From the cell containing the given text, extract its center point as (X, Y) coordinate. 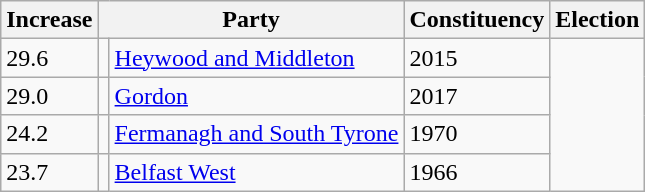
Party (251, 20)
24.2 (50, 134)
23.7 (50, 172)
Fermanagh and South Tyrone (256, 134)
2017 (477, 96)
Constituency (477, 20)
Belfast West (256, 172)
2015 (477, 58)
29.0 (50, 96)
Gordon (256, 96)
1966 (477, 172)
29.6 (50, 58)
Heywood and Middleton (256, 58)
1970 (477, 134)
Election (598, 20)
Increase (50, 20)
